Locate the cell with the specified text and output its (X, Y) center coordinate. 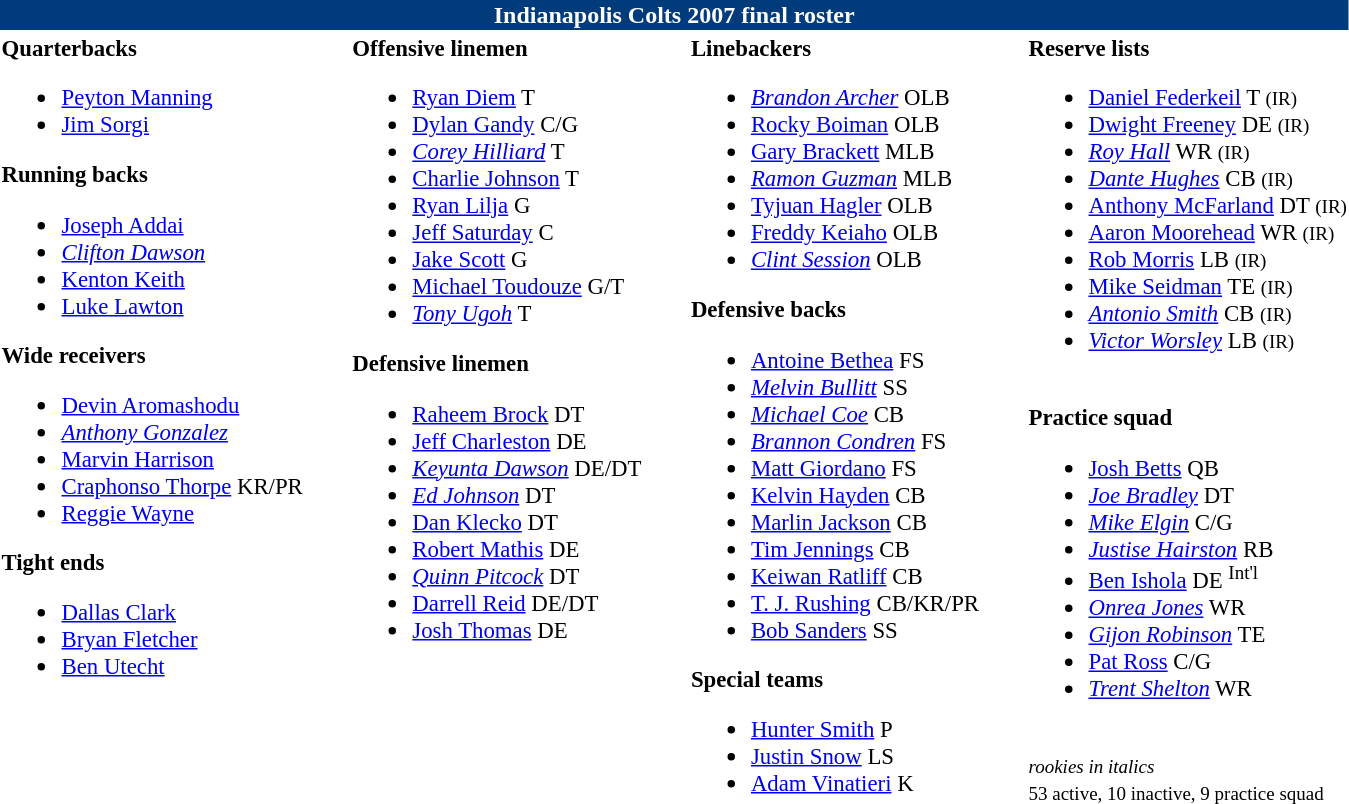
Indianapolis Colts 2007 final roster (674, 15)
